From the cell containing the given text, extract its center point as (X, Y) coordinate. 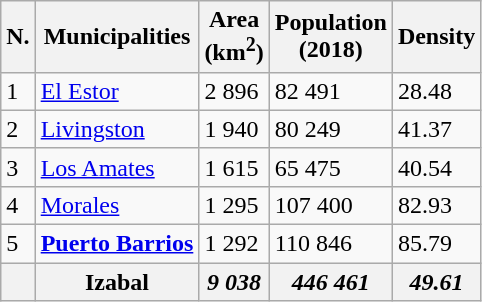
40.54 (436, 167)
N. (18, 37)
65 475 (330, 167)
1 940 (234, 129)
Izabal (117, 282)
82 491 (330, 91)
El Estor (117, 91)
Puerto Barrios (117, 244)
5 (18, 244)
107 400 (330, 205)
2 896 (234, 91)
Municipalities (117, 37)
Population(2018) (330, 37)
41.37 (436, 129)
1 292 (234, 244)
Livingston (117, 129)
110 846 (330, 244)
446 461 (330, 282)
2 (18, 129)
1 615 (234, 167)
80 249 (330, 129)
Morales (117, 205)
1 (18, 91)
1 295 (234, 205)
28.48 (436, 91)
Los Amates (117, 167)
4 (18, 205)
85.79 (436, 244)
3 (18, 167)
Density (436, 37)
Area(km2) (234, 37)
82.93 (436, 205)
49.61 (436, 282)
9 038 (234, 282)
